Provide the (x, y) coordinate of the cell's center where the given text is located.  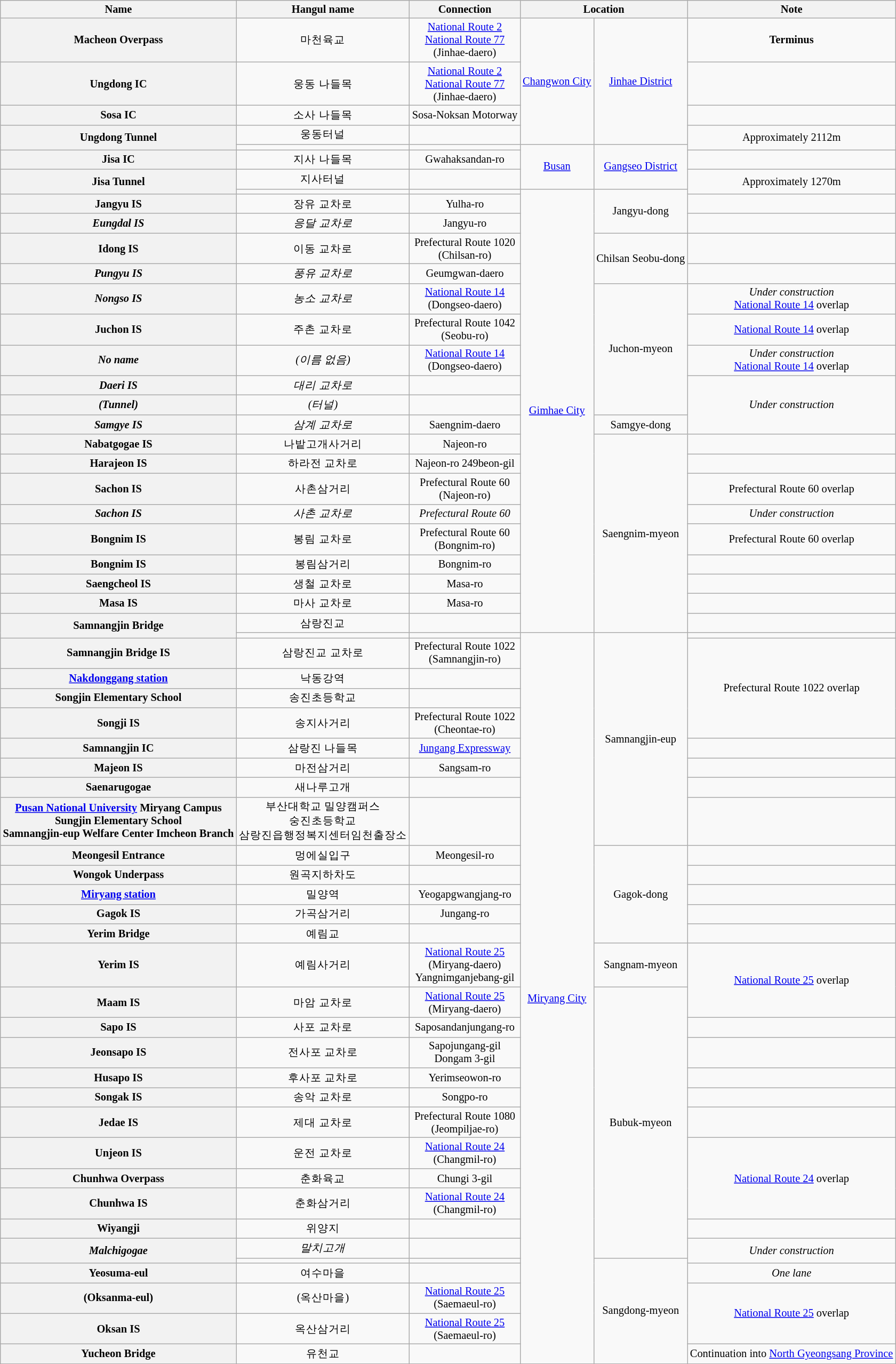
Note (791, 9)
Approximately 1270m (791, 181)
Chungi 3-gil (465, 1178)
(터널) (323, 404)
Juchon-myeon (641, 349)
춘화육교 (323, 1178)
사촌 교차로 (323, 514)
Oksan IS (118, 1329)
Jisa Tunnel (118, 181)
새나루고개 (323, 787)
Sapojungang-gilDongam 3-gil (465, 1052)
Saposandanjungang-ro (465, 1027)
삼랑진교 (323, 623)
Prefectural Route 60 (465, 514)
낙동강역 (323, 679)
유천교 (323, 1354)
제대 교차로 (323, 1122)
Sosa-Noksan Motorway (465, 115)
Nongso IS (118, 299)
지사 나들목 (323, 159)
사포 교차로 (323, 1027)
춘화삼거리 (323, 1203)
Maam IS (118, 1002)
Wiyangji (118, 1228)
Changwon City (557, 81)
Masa IS (118, 603)
Prefectural Route 1022(Cheontae-ro) (465, 723)
하라전 교차로 (323, 463)
Gangseo District (641, 166)
Eungdal IS (118, 223)
Prefectural Route 1022(Samnangjin-ro) (465, 653)
Miryang City (557, 998)
송지사거리 (323, 723)
전사포 교차로 (323, 1052)
Yerimseowon-ro (465, 1078)
Saengnim-myeon (641, 533)
말치고개 (323, 1248)
부산대학교 밀양캠퍼스숭진초등학교삼랑진읍행정복지센터임천출장소 (323, 821)
Chilsan Seobu-dong (641, 258)
Yerim Bridge (118, 934)
Sangnam-myeon (641, 965)
웅동 나들목 (323, 84)
Unjeon IS (118, 1153)
Samnangjin Bridge (118, 625)
예림사거리 (323, 965)
삼랑진교 교차로 (323, 653)
Gwahaksandan-ro (465, 159)
생철 교차로 (323, 584)
원곡지하차도 (323, 875)
Ungdong IC (118, 84)
후사포 교차로 (323, 1078)
Yucheon Bridge (118, 1354)
National Route 25(Miryang-daero)Yangnimganjebang-gil (465, 965)
Jungang-ro (465, 914)
마전삼거리 (323, 768)
Geumgwan-daero (465, 273)
송악 교차로 (323, 1097)
Sapo IS (118, 1027)
Jangyu IS (118, 204)
Chunhwa IS (118, 1203)
Continuation into North Gyeongsang Province (791, 1354)
Meongesil Entrance (118, 856)
웅동터널 (323, 134)
봉림삼거리 (323, 564)
Terminus (791, 40)
Nabatgogae IS (118, 444)
Sangsam-ro (465, 768)
운전 교차로 (323, 1153)
마사 교차로 (323, 603)
Samnangjin Bridge IS (118, 653)
(옥산마을) (323, 1298)
Prefectural Route 1080(Jeompiljae-ro) (465, 1122)
Sosa IC (118, 115)
Prefectural Route 1042(Seobu-ro) (465, 330)
Yulha-ro (465, 204)
Saengnim-daero (465, 425)
멍에실입구 (323, 856)
Location (604, 9)
삼계 교차로 (323, 425)
Connection (465, 9)
Husapo IS (118, 1078)
Songji IS (118, 723)
Name (118, 9)
Yeosuma-eul (118, 1273)
Pungyu IS (118, 273)
Macheon Overpass (118, 40)
Ungdong Tunnel (118, 137)
(이름 없음) (323, 360)
Approximately 2112m (791, 137)
Samgye IS (118, 425)
Yeogapgwangjang-ro (465, 894)
나밭고개사거리 (323, 444)
주촌 교차로 (323, 330)
지사터널 (323, 179)
Jungang Expressway (465, 748)
Saenarugogae (118, 787)
Najeon-ro 249beon-gil (465, 463)
Daeri IS (118, 385)
위양지 (323, 1228)
가곡삼거리 (323, 914)
Jisa IC (118, 159)
농소 교차로 (323, 299)
여수마을 (323, 1273)
삼랑진 나들목 (323, 748)
Gagok IS (118, 914)
Jeonsapo IS (118, 1052)
Wongok Underpass (118, 875)
Jangyu-ro (465, 223)
Yerim IS (118, 965)
Bubuk-myeon (641, 1122)
Prefectural Route 1022 overlap (791, 688)
밀양역 (323, 894)
Prefectural Route 60(Bongnim-ro) (465, 539)
사촌삼거리 (323, 489)
National Route 24 overlap (791, 1178)
Songak IS (118, 1097)
No name (118, 360)
Juchon IS (118, 330)
Samgye-dong (641, 425)
One lane (791, 1273)
(Oksanma-eul) (118, 1298)
Prefectural Route 60(Najeon-ro) (465, 489)
장유 교차로 (323, 204)
예림교 (323, 934)
옥산삼거리 (323, 1329)
Bongnim-ro (465, 564)
Harajeon IS (118, 463)
Prefectural Route 1020(Chilsan-ro) (465, 249)
Gagok-dong (641, 894)
Nakdonggang station (118, 679)
Miryang station (118, 894)
봉림 교차로 (323, 539)
이동 교차로 (323, 249)
마천육교 (323, 40)
송진초등학교 (323, 698)
Samnangjin IC (118, 748)
응달 교차로 (323, 223)
National Route 25(Miryang-daero) (465, 1002)
Jangyu-dong (641, 211)
Gimhae City (557, 411)
Busan (557, 166)
Malchigogae (118, 1250)
Sangdong-myeon (641, 1311)
Majeon IS (118, 768)
Songjin Elementary School (118, 698)
Chunhwa Overpass (118, 1178)
Najeon-ro (465, 444)
Pusan National University Miryang CampusSungjin Elementary SchoolSamnangjin-eup Welfare Center Imcheon Branch (118, 821)
Meongesil-ro (465, 856)
Hangul name (323, 9)
소사 나들목 (323, 115)
National Route 14 overlap (791, 330)
풍유 교차로 (323, 273)
Idong IS (118, 249)
(Tunnel) (118, 404)
Jedae IS (118, 1122)
Saengcheol IS (118, 584)
Songpo-ro (465, 1097)
대리 교차로 (323, 385)
마암 교차로 (323, 1002)
Samnangjin-eup (641, 739)
Jinhae District (641, 81)
